Capture the cell that displays the provided text and extract its [X, Y] central coordinate. 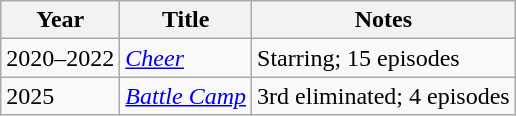
2025 [60, 96]
Starring; 15 episodes [384, 58]
2020–2022 [60, 58]
Battle Camp [186, 96]
Title [186, 20]
Cheer [186, 58]
Year [60, 20]
Notes [384, 20]
3rd eliminated; 4 episodes [384, 96]
